Return the [X, Y] coordinate for the center point of the cell that contains the specified text.  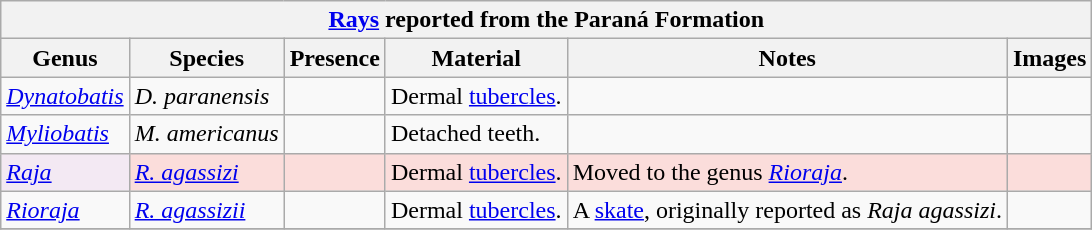
Rays reported from the Paraná Formation [546, 20]
Genus [65, 58]
M. americanus [206, 134]
Material [476, 58]
D. paranensis [206, 96]
Rioraja [65, 210]
Raja [65, 172]
R. agassizii [206, 210]
A skate, originally reported as Raja agassizi. [787, 210]
Presence [334, 58]
Species [206, 58]
Dynatobatis [65, 96]
Notes [787, 58]
Detached teeth. [476, 134]
Myliobatis [65, 134]
Images [1049, 58]
Moved to the genus Rioraja. [787, 172]
R. agassizi [206, 172]
